Pinpoint the cell where the given text exists, returning its [X, Y] midpoint coordinate. 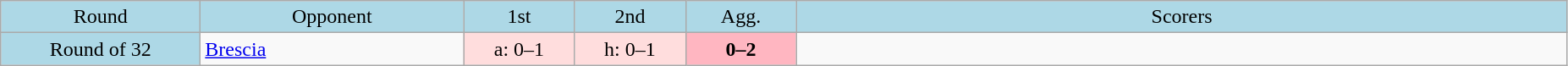
a: 0–1 [520, 49]
Opponent [332, 17]
2nd [630, 17]
1st [520, 17]
Brescia [332, 49]
Round [101, 17]
Agg. [741, 17]
Round of 32 [101, 49]
0–2 [741, 49]
h: 0–1 [630, 49]
Scorers [1181, 17]
